Identify which cell holds the provided text, then report its [x, y] central coordinate. 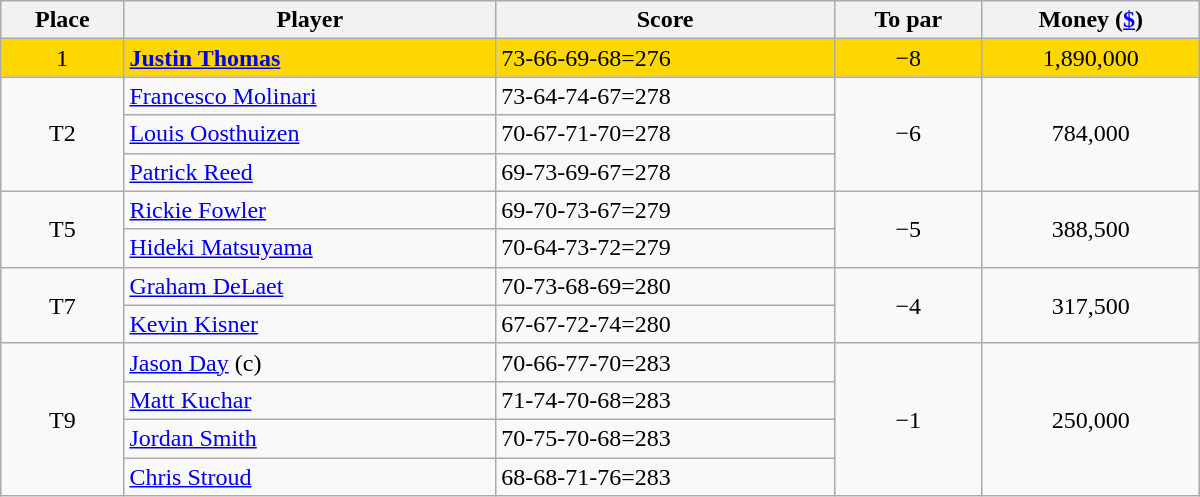
Chris Stroud [310, 477]
1,890,000 [1090, 58]
67-67-72-74=280 [666, 324]
388,500 [1090, 229]
−6 [908, 134]
70-64-73-72=279 [666, 248]
T5 [62, 229]
Graham DeLaet [310, 286]
69-73-69-67=278 [666, 172]
70-66-77-70=283 [666, 362]
Score [666, 20]
784,000 [1090, 134]
70-67-71-70=278 [666, 134]
−8 [908, 58]
Justin Thomas [310, 58]
71-74-70-68=283 [666, 400]
T9 [62, 419]
250,000 [1090, 419]
T7 [62, 305]
−1 [908, 419]
Kevin Kisner [310, 324]
−4 [908, 305]
73-66-69-68=276 [666, 58]
73-64-74-67=278 [666, 96]
Jordan Smith [310, 438]
70-73-68-69=280 [666, 286]
−5 [908, 229]
Money ($) [1090, 20]
317,500 [1090, 305]
69-70-73-67=279 [666, 210]
Matt Kuchar [310, 400]
Place [62, 20]
Patrick Reed [310, 172]
Louis Oosthuizen [310, 134]
Player [310, 20]
Rickie Fowler [310, 210]
Jason Day (c) [310, 362]
To par [908, 20]
70-75-70-68=283 [666, 438]
Hideki Matsuyama [310, 248]
1 [62, 58]
Francesco Molinari [310, 96]
68-68-71-76=283 [666, 477]
T2 [62, 134]
